Detect which cell encompasses the target text, then output its [x, y] center coordinate. 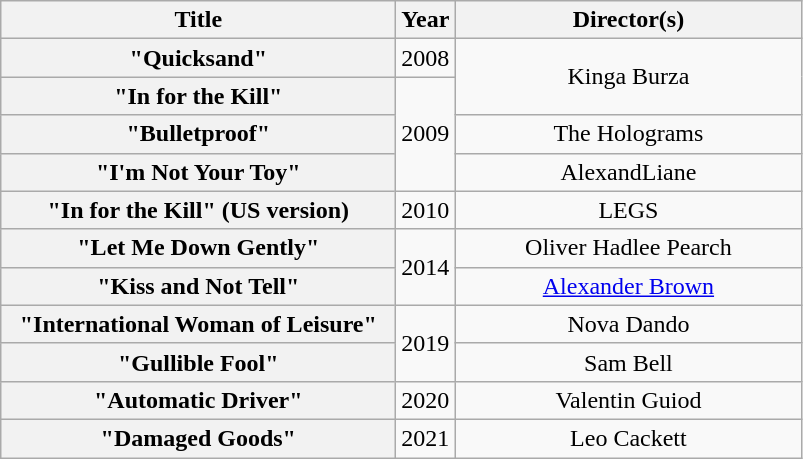
"In for the Kill" [198, 96]
The Holograms [628, 134]
"In for the Kill" (US version) [198, 210]
2019 [426, 343]
Year [426, 20]
"Damaged Goods" [198, 438]
Title [198, 20]
2010 [426, 210]
"Gullible Fool" [198, 362]
"Bulletproof" [198, 134]
"Kiss and Not Tell" [198, 286]
2020 [426, 400]
Director(s) [628, 20]
Kinga Burza [628, 77]
AlexandLiane [628, 172]
2008 [426, 58]
2014 [426, 267]
Oliver Hadlee Pearch [628, 248]
"Let Me Down Gently" [198, 248]
Leo Cackett [628, 438]
LEGS [628, 210]
2009 [426, 134]
"International Woman of Leisure" [198, 324]
Nova Dando [628, 324]
Valentin Guiod [628, 400]
"Quicksand" [198, 58]
2021 [426, 438]
Sam Bell [628, 362]
"I'm Not Your Toy" [198, 172]
"Automatic Driver" [198, 400]
Alexander Brown [628, 286]
